Search for the cell housing the specified text and yield its (x, y) center coordinate. 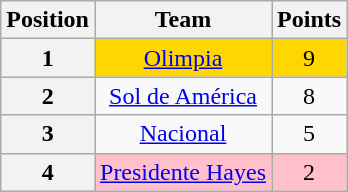
Olimpia (182, 58)
5 (310, 134)
Team (182, 20)
Nacional (182, 134)
Points (310, 20)
Presidente Hayes (182, 172)
8 (310, 96)
4 (48, 172)
3 (48, 134)
Position (48, 20)
Sol de América (182, 96)
1 (48, 58)
9 (310, 58)
